Return [x, y] of the center of cell containing provided text 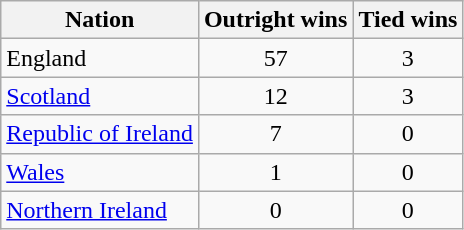
Tied wins [408, 20]
England [100, 58]
Wales [100, 172]
Nation [100, 20]
Republic of Ireland [100, 134]
57 [275, 58]
12 [275, 96]
Scotland [100, 96]
1 [275, 172]
Outright wins [275, 20]
7 [275, 134]
Northern Ireland [100, 210]
